Extract the [X, Y] coordinate from the center of the cell holding the provided text.  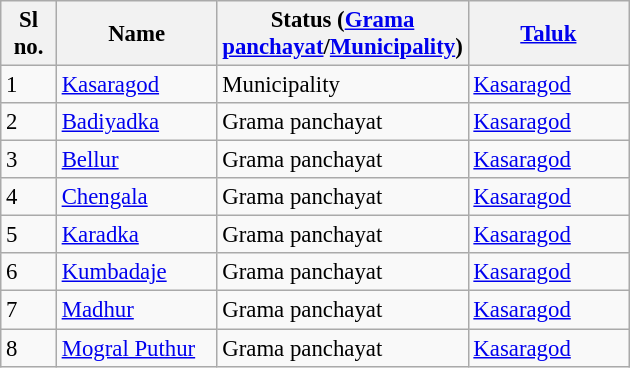
Mogral Puthur [136, 348]
6 [29, 273]
3 [29, 160]
Taluk [548, 34]
Status (Grama panchayat/Municipality) [342, 34]
8 [29, 348]
Kumbadaje [136, 273]
2 [29, 122]
7 [29, 310]
Municipality [342, 85]
Sl no. [29, 34]
Bellur [136, 160]
Badiyadka [136, 122]
5 [29, 235]
1 [29, 85]
4 [29, 197]
Madhur [136, 310]
Chengala [136, 197]
Name [136, 34]
Karadka [136, 235]
